Pinpoint the cell where the given text exists, returning its [x, y] midpoint coordinate. 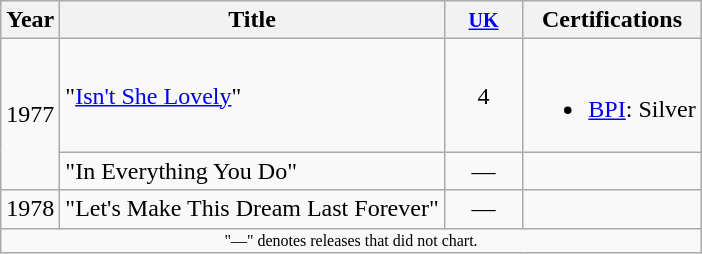
"Let's Make This Dream Last Forever" [252, 209]
Certifications [612, 20]
"—" denotes releases that did not chart. [351, 240]
"Isn't She Lovely" [252, 96]
UK [484, 20]
"In Everything You Do" [252, 171]
4 [484, 96]
Year [30, 20]
1978 [30, 209]
Title [252, 20]
1977 [30, 114]
BPI: Silver [612, 96]
